Search for the cell housing the specified text and yield its [x, y] center coordinate. 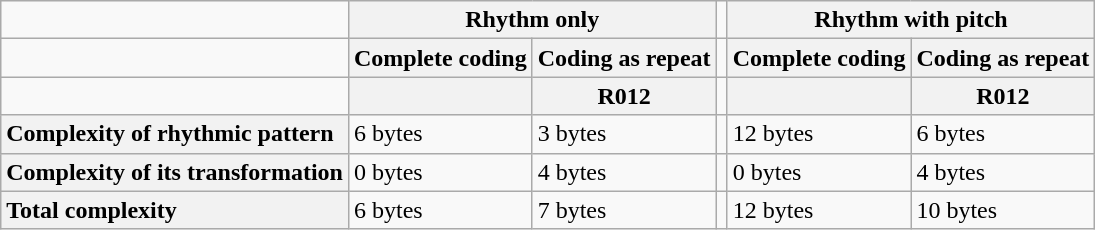
Rhythm with pitch [911, 20]
7 bytes [624, 210]
3 bytes [624, 134]
Rhythm only [532, 20]
Complexity of its transformation [175, 172]
10 bytes [1003, 210]
Total complexity [175, 210]
Complexity of rhythmic pattern [175, 134]
